Find where the given text appears and provide that cell's center as (x, y) coordinate. 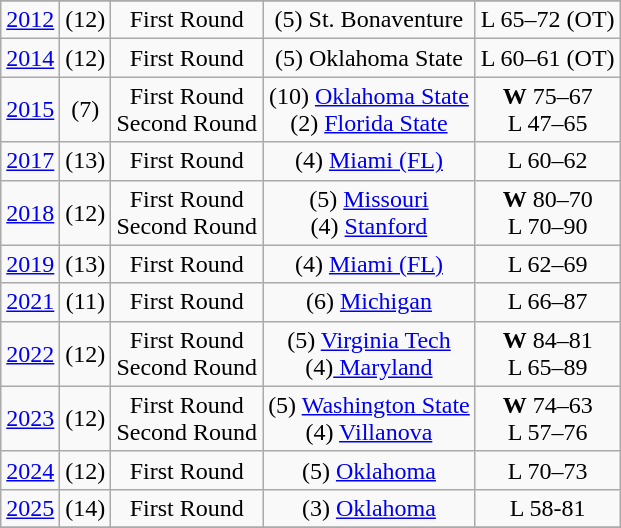
L 60–61 (OT) (548, 58)
2025 (30, 508)
2015 (30, 110)
(5) St. Bonaventure (370, 20)
(11) (86, 302)
L 66–87 (548, 302)
(5) Virginia Tech(4) Maryland (370, 354)
(5) Oklahoma State (370, 58)
L 62–69 (548, 264)
W 80–70L 70–90 (548, 212)
2023 (30, 418)
2019 (30, 264)
(3) Oklahoma (370, 508)
(5) Missouri(4) Stanford (370, 212)
(14) (86, 508)
L 70–73 (548, 470)
W 74–63L 57–76 (548, 418)
2014 (30, 58)
(5) Washington State (4) Villanova (370, 418)
(6) Michigan (370, 302)
L 60–62 (548, 161)
2018 (30, 212)
W 84–81L 65–89 (548, 354)
2017 (30, 161)
(5) Oklahoma (370, 470)
2022 (30, 354)
L 58-81 (548, 508)
W 75–67L 47–65 (548, 110)
(7) (86, 110)
2012 (30, 20)
2021 (30, 302)
2024 (30, 470)
L 65–72 (OT) (548, 20)
(10) Oklahoma State(2) Florida State (370, 110)
